For the text-containing cell, return its midpoint in [x, y] coordinate format. 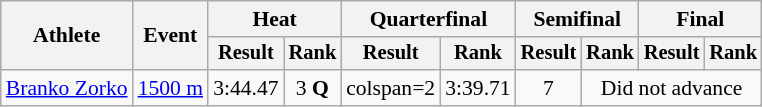
7 [549, 88]
3:39.71 [478, 88]
3 Q [313, 88]
1500 m [170, 88]
Did not advance [672, 88]
Heat [274, 19]
Semifinal [578, 19]
Branko Zorko [67, 88]
colspan=2 [390, 88]
Athlete [67, 36]
Final [700, 19]
Quarterfinal [428, 19]
3:44.47 [246, 88]
Event [170, 36]
